Scan for the cell matching the given text and deliver its (x, y) coordinate at center. 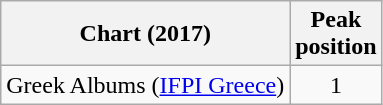
1 (336, 85)
Greek Albums (IFPI Greece) (146, 85)
Chart (2017) (146, 34)
Peakposition (336, 34)
